Determine the (X, Y) coordinate at the center of the cell enclosing the given text.  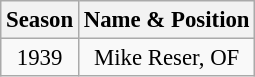
Season (40, 20)
Mike Reser, OF (166, 58)
1939 (40, 58)
Name & Position (166, 20)
